Provide the (x, y) coordinate of the cell's center where the given text is located.  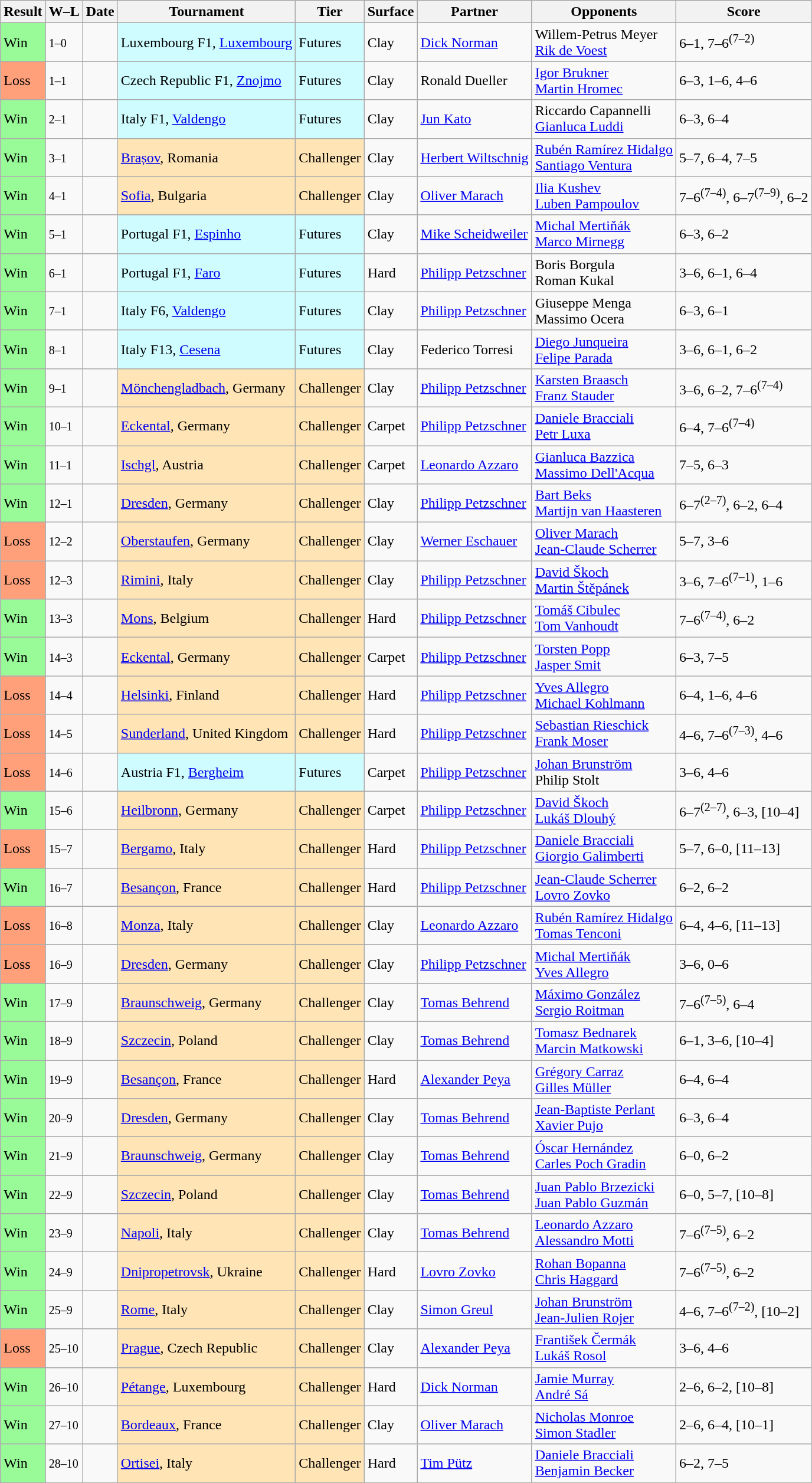
Bordeaux, France (207, 1425)
Rohan Bopanna Chris Haggard (604, 1272)
24–9 (64, 1272)
Oberstaufen, Germany (207, 542)
1–1 (64, 80)
28–10 (64, 1463)
7–5, 6–3 (744, 464)
Sofia, Bulgaria (207, 196)
Surface (391, 12)
10–1 (64, 426)
Ortisei, Italy (207, 1463)
7–6(7–4), 6–2 (744, 619)
Partner (474, 12)
11–1 (64, 464)
23–9 (64, 1233)
5–7, 3–6 (744, 542)
17–9 (64, 1002)
16–7 (64, 887)
Gianluca Bazzica Massimo Dell'Acqua (604, 464)
Italy F6, Valdengo (207, 311)
25–10 (64, 1348)
14–4 (64, 695)
6–0, 6–2 (744, 1156)
6–1 (64, 273)
4–6, 7–6(7–2), [10–2] (744, 1309)
Daniele Bracciali Benjamin Becker (604, 1463)
15–6 (64, 810)
Tomasz Bednarek Marcin Matkowski (604, 1040)
25–9 (64, 1309)
Tim Pütz (474, 1463)
Jean-Claude Scherrer Lovro Zovko (604, 887)
6–3, 1–6, 4–6 (744, 80)
6–0, 5–7, [10–8] (744, 1195)
David Škoch Lukáš Dlouhý (604, 810)
15–7 (64, 849)
3–6, 7–6(7–1), 1–6 (744, 580)
20–9 (64, 1118)
3–6, 6–2, 7–6(7–4) (744, 387)
6–1, 3–6, [10–4] (744, 1040)
Italy F13, Cesena (207, 349)
2–1 (64, 119)
21–9 (64, 1156)
Dnipropetrovsk, Ukraine (207, 1272)
Johan Brunström Philip Stolt (604, 772)
Ischgl, Austria (207, 464)
Máximo González Sergio Roitman (604, 1002)
5–1 (64, 234)
2–6, 6–4, [10–1] (744, 1425)
6–3, 6–1 (744, 311)
12–2 (64, 542)
9–1 (64, 387)
6–2, 7–5 (744, 1463)
Opponents (604, 12)
Lovro Zovko (474, 1272)
Jamie Murray André Sá (604, 1386)
2–6, 6–2, [10–8] (744, 1386)
4–1 (64, 196)
Prague, Czech Republic (207, 1348)
Ronald Dueller (474, 80)
6–4, 6–4 (744, 1079)
14–5 (64, 733)
Karsten Braasch Franz Stauder (604, 387)
Michal Mertiňák Yves Allegro (604, 963)
Riccardo Capannelli Gianluca Luddi (604, 119)
Óscar Hernández Carles Poch Gradin (604, 1156)
Czech Republic F1, Znojmo (207, 80)
Daniele Bracciali Petr Luxa (604, 426)
Mike Scheidweiler (474, 234)
Tier (330, 12)
14–3 (64, 656)
Sunderland, United Kingdom (207, 733)
Luxembourg F1, Luxembourg (207, 43)
David Škoch Martin Štěpánek (604, 580)
Rubén Ramírez Hidalgo Santiago Ventura (604, 157)
6–4, 7–6(7–4) (744, 426)
Rimini, Italy (207, 580)
Daniele Bracciali Giorgio Galimberti (604, 849)
7–6(7–4), 6–7(7–9), 6–2 (744, 196)
Giuseppe Menga Massimo Ocera (604, 311)
Torsten Popp Jasper Smit (604, 656)
Napoli, Italy (207, 1233)
František Čermák Lukáš Rosol (604, 1348)
16–8 (64, 926)
Nicholas Monroe Simon Stadler (604, 1425)
Austria F1, Bergheim (207, 772)
Result (23, 12)
14–6 (64, 772)
W–L (64, 12)
6–3, 7–5 (744, 656)
Leonardo Azzaro Alessandro Motti (604, 1233)
6–2, 6–2 (744, 887)
Johan Brunström Jean-Julien Rojer (604, 1309)
3–1 (64, 157)
6–3, 6–2 (744, 234)
Heilbronn, Germany (207, 810)
Mons, Belgium (207, 619)
Portugal F1, Espinho (207, 234)
Diego Junqueira Felipe Parada (604, 349)
22–9 (64, 1195)
Bergamo, Italy (207, 849)
Monza, Italy (207, 926)
6–7(2–7), 6–2, 6–4 (744, 503)
Mönchengladbach, Germany (207, 387)
Tournament (207, 12)
Brașov, Romania (207, 157)
Grégory Carraz Gilles Müller (604, 1079)
19–9 (64, 1079)
6–4, 1–6, 4–6 (744, 695)
Sebastian Rieschick Frank Moser (604, 733)
Score (744, 12)
3–6, 6–1, 6–4 (744, 273)
6–7(2–7), 6–3, [10–4] (744, 810)
Yves Allegro Michael Kohlmann (604, 695)
Oliver Marach Jean-Claude Scherrer (604, 542)
3–6, 0–6 (744, 963)
1–0 (64, 43)
Werner Eschauer (474, 542)
Jean-Baptiste Perlant Xavier Pujo (604, 1118)
16–9 (64, 963)
8–1 (64, 349)
5–7, 6–0, [11–13] (744, 849)
Pétange, Luxembourg (207, 1386)
Date (100, 12)
13–3 (64, 619)
27–10 (64, 1425)
Rubén Ramírez Hidalgo Tomas Tenconi (604, 926)
Juan Pablo Brzezicki Juan Pablo Guzmán (604, 1195)
4–6, 7–6(7–3), 4–6 (744, 733)
Ilia Kushev Luben Pampoulov (604, 196)
Helsinki, Finland (207, 695)
Jun Kato (474, 119)
Rome, Italy (207, 1309)
Italy F1, Valdengo (207, 119)
Simon Greul (474, 1309)
Herbert Wiltschnig (474, 157)
26–10 (64, 1386)
Boris Borgula Roman Kukal (604, 273)
7–6(7–5), 6–4 (744, 1002)
Bart Beks Martijn van Haasteren (604, 503)
5–7, 6–4, 7–5 (744, 157)
Michal Mertiňák Marco Mirnegg (604, 234)
Tomáš Cibulec Tom Vanhoudt (604, 619)
12–3 (64, 580)
18–9 (64, 1040)
Willem-Petrus Meyer Rik de Voest (604, 43)
6–1, 7–6(7–2) (744, 43)
Portugal F1, Faro (207, 273)
7–1 (64, 311)
12–1 (64, 503)
Igor Brukner Martin Hromec (604, 80)
6–4, 4–6, [11–13] (744, 926)
Federico Torresi (474, 349)
3–6, 6–1, 6–2 (744, 349)
